Pinpoint the cell where the given text exists, returning its (x, y) midpoint coordinate. 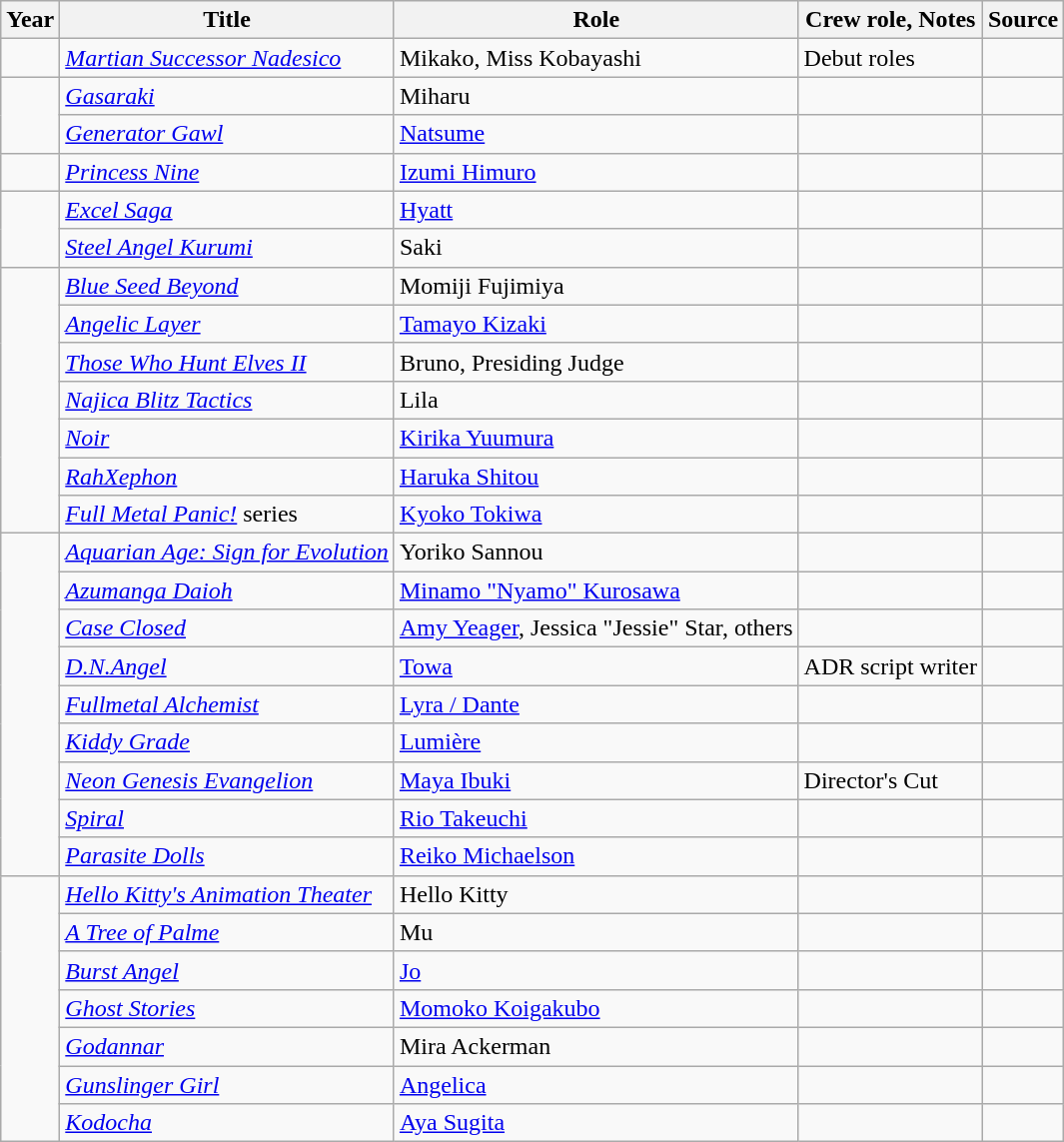
Minamo "Nyamo" Kurosawa (595, 590)
Blue Seed Beyond (228, 286)
Kirika Yuumura (595, 438)
Hello Kitty's Animation Theater (228, 894)
Princess Nine (228, 172)
Mikako, Miss Kobayashi (595, 58)
Jo (595, 970)
Gasaraki (228, 96)
Role (595, 20)
Title (228, 20)
Lumière (595, 742)
Excel Saga (228, 210)
Godannar (228, 1046)
Crew role, Notes (890, 20)
Burst Angel (228, 970)
Steel Angel Kurumi (228, 248)
Miharu (595, 96)
Aquarian Age: Sign for Evolution (228, 553)
Maya Ibuki (595, 780)
Mu (595, 932)
ADR script writer (890, 666)
Year (30, 20)
Mira Ackerman (595, 1046)
Kyoko Tokiwa (595, 515)
Towa (595, 666)
Izumi Himuro (595, 172)
Hyatt (595, 210)
Kiddy Grade (228, 742)
Bruno, Presiding Judge (595, 362)
Haruka Shitou (595, 477)
Case Closed (228, 628)
Momoko Koigakubo (595, 1008)
Natsume (595, 134)
Ghost Stories (228, 1008)
Parasite Dolls (228, 856)
Fullmetal Alchemist (228, 704)
Gunslinger Girl (228, 1084)
Debut roles (890, 58)
Saki (595, 248)
Those Who Hunt Elves II (228, 362)
Martian Successor Nadesico (228, 58)
Aya Sugita (595, 1123)
Angelic Layer (228, 324)
Lyra / Dante (595, 704)
Kodocha (228, 1123)
Tamayo Kizaki (595, 324)
Neon Genesis Evangelion (228, 780)
Angelica (595, 1084)
Source (1023, 20)
Yoriko Sannou (595, 553)
Spiral (228, 818)
Najica Blitz Tactics (228, 400)
Lila (595, 400)
Full Metal Panic! series (228, 515)
Noir (228, 438)
D.N.Angel (228, 666)
Reiko Michaelson (595, 856)
Azumanga Daioh (228, 590)
RahXephon (228, 477)
Amy Yeager, Jessica "Jessie" Star, others (595, 628)
Hello Kitty (595, 894)
Director's Cut (890, 780)
Momiji Fujimiya (595, 286)
Rio Takeuchi (595, 818)
A Tree of Palme (228, 932)
Generator Gawl (228, 134)
